Search for the cell housing the specified text and yield its (X, Y) center coordinate. 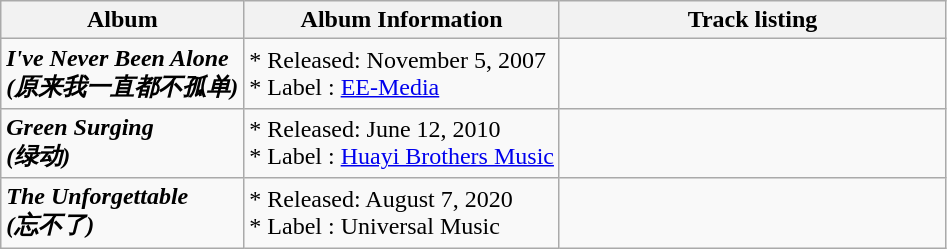
Track listing (752, 20)
Green Surging(绿动) (122, 143)
* Released: August 7, 2020 * Label : Universal Music (402, 213)
The Unforgettable (忘不了) (122, 213)
* Released: June 12, 2010 * Label : Huayi Brothers Music (402, 143)
Album (122, 20)
* Released: November 5, 2007 * Label : EE-Media (402, 74)
I've Never Been Alone(原来我一直都不孤单) (122, 74)
Album Information (402, 20)
